For the text-containing cell, return its midpoint in (x, y) coordinate format. 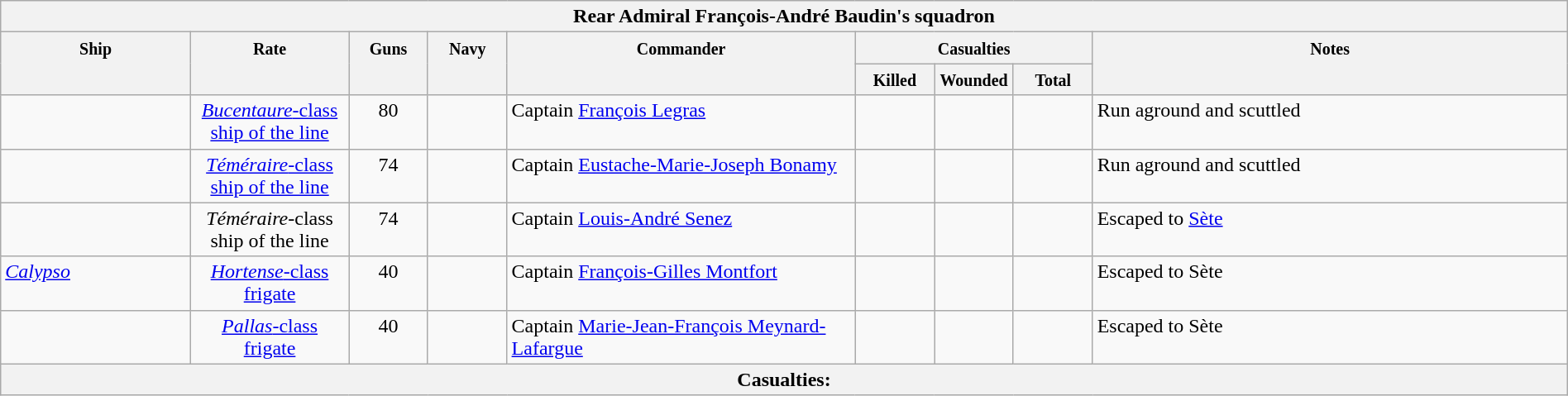
Killed (895, 79)
80 (389, 122)
Casualties: (784, 379)
Total (1053, 79)
Captain Eustache-Marie-Joseph Bonamy (681, 175)
Guns (389, 64)
Captain François Legras (681, 122)
Pallas-class frigate (270, 337)
Captain Louis-André Senez (681, 230)
Hortense-class frigate (270, 283)
Bucentaure-class ship of the line (270, 122)
Ship (96, 64)
Rear Admiral François-André Baudin's squadron (784, 17)
Wounded (974, 79)
Captain François-Gilles Montfort (681, 283)
Navy (467, 64)
Captain Marie-Jean-François Meynard-Lafargue (681, 337)
Casualties (974, 48)
Rate (270, 64)
Calypso (96, 283)
Notes (1330, 64)
Commander (681, 64)
